Capture the cell that displays the provided text and extract its (X, Y) central coordinate. 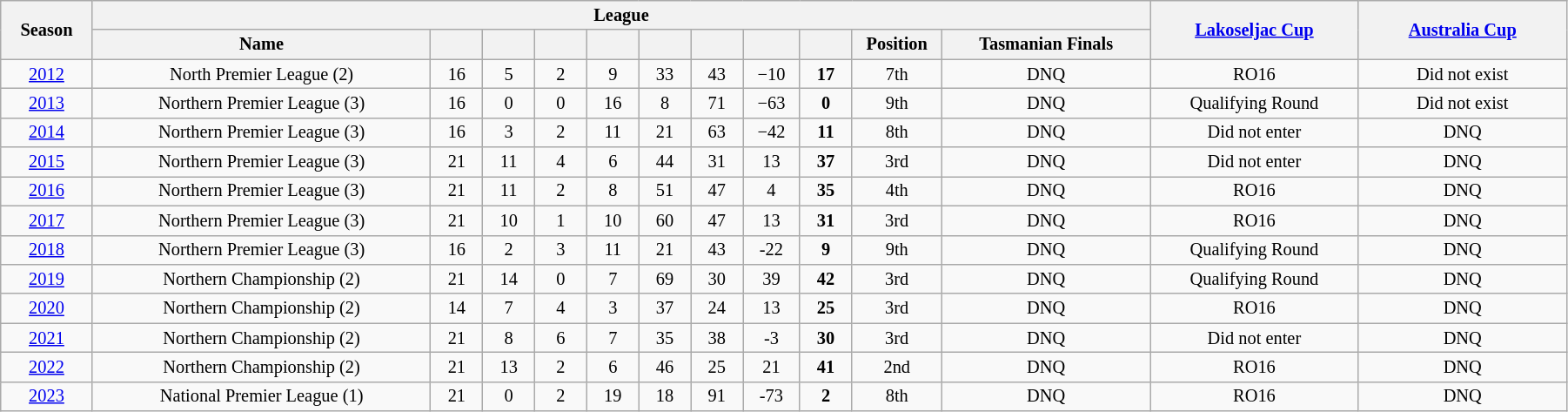
2016 (47, 191)
41 (826, 367)
2023 (47, 396)
42 (826, 279)
-3 (771, 338)
-73 (771, 396)
5 (509, 74)
Season (47, 30)
2012 (47, 74)
1 (561, 220)
24 (717, 308)
Tasmanian Finals (1046, 44)
Australia Cup (1462, 30)
63 (717, 132)
2014 (47, 132)
39 (771, 279)
North Premier League (2) (261, 74)
2013 (47, 103)
7th (897, 74)
Lakoseljac Cup (1255, 30)
2020 (47, 308)
71 (717, 103)
19 (613, 396)
−10 (771, 74)
4th (897, 191)
51 (665, 191)
League (621, 15)
-22 (771, 250)
2015 (47, 162)
Name (261, 44)
2017 (47, 220)
44 (665, 162)
2019 (47, 279)
Position (897, 44)
69 (665, 279)
2022 (47, 367)
33 (665, 74)
91 (717, 396)
60 (665, 220)
17 (826, 74)
−42 (771, 132)
38 (717, 338)
2nd (897, 367)
National Premier League (1) (261, 396)
2018 (47, 250)
−63 (771, 103)
18 (665, 396)
46 (665, 367)
2021 (47, 338)
